Return [x, y] of the center of cell containing provided text 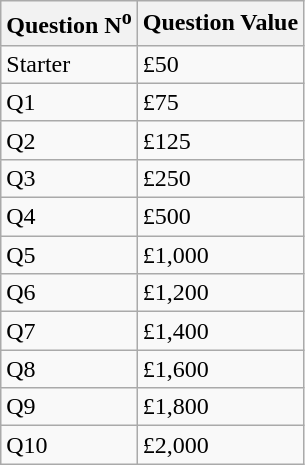
Q10 [69, 445]
£1,000 [220, 255]
Q5 [69, 255]
Question Value [220, 24]
Q9 [69, 407]
Q8 [69, 369]
Q7 [69, 331]
Q1 [69, 102]
£1,800 [220, 407]
Q6 [69, 293]
£1,400 [220, 331]
£2,000 [220, 445]
Q3 [69, 178]
£500 [220, 217]
£250 [220, 178]
£50 [220, 64]
Q2 [69, 140]
£75 [220, 102]
£1,600 [220, 369]
Starter [69, 64]
Q4 [69, 217]
Question No [69, 24]
£125 [220, 140]
£1,200 [220, 293]
